Determine the (x, y) coordinate at the center of the cell enclosing the given text.  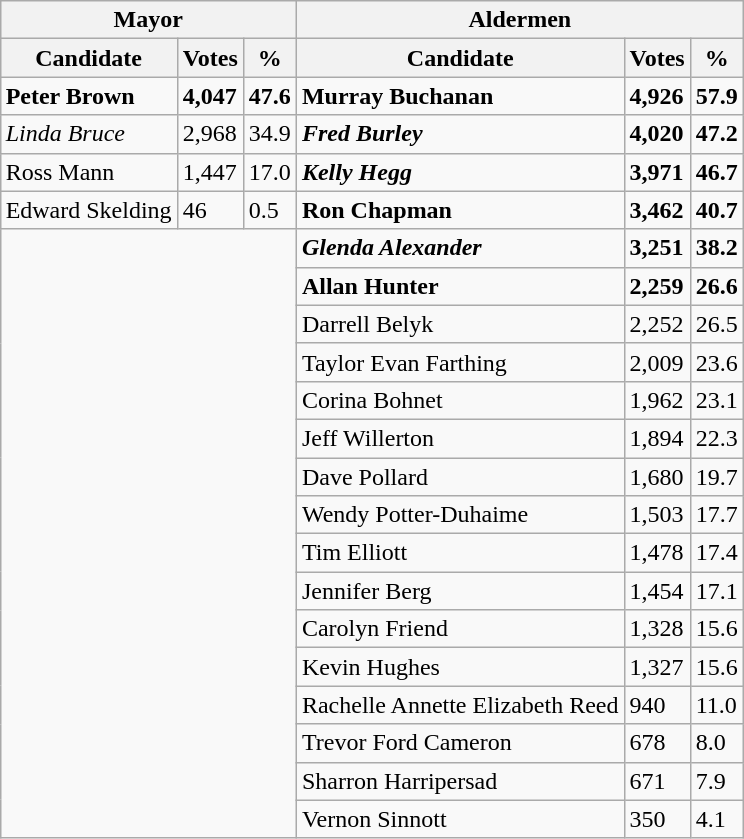
3,462 (657, 210)
671 (657, 781)
Fred Burley (460, 134)
4.1 (716, 819)
4,926 (657, 96)
46 (210, 210)
Jeff Willerton (460, 438)
2,968 (210, 134)
Glenda Alexander (460, 248)
2,009 (657, 362)
Murray Buchanan (460, 96)
Tim Elliott (460, 553)
Ron Chapman (460, 210)
4,047 (210, 96)
19.7 (716, 477)
47.2 (716, 134)
17.0 (270, 172)
1,680 (657, 477)
Ross Mann (88, 172)
Carolyn Friend (460, 629)
Wendy Potter-Duhaime (460, 515)
Dave Pollard (460, 477)
38.2 (716, 248)
40.7 (716, 210)
1,454 (657, 591)
Aldermen (520, 20)
46.7 (716, 172)
Edward Skelding (88, 210)
1,478 (657, 553)
678 (657, 743)
0.5 (270, 210)
Jennifer Berg (460, 591)
350 (657, 819)
Taylor Evan Farthing (460, 362)
3,251 (657, 248)
Kelly Hegg (460, 172)
4,020 (657, 134)
Linda Bruce (88, 134)
Mayor (148, 20)
Allan Hunter (460, 286)
1,503 (657, 515)
22.3 (716, 438)
17.4 (716, 553)
1,447 (210, 172)
1,328 (657, 629)
17.7 (716, 515)
23.6 (716, 362)
26.5 (716, 324)
1,327 (657, 667)
47.6 (270, 96)
23.1 (716, 400)
8.0 (716, 743)
940 (657, 705)
57.9 (716, 96)
Corina Bohnet (460, 400)
Sharron Harripersad (460, 781)
Peter Brown (88, 96)
1,894 (657, 438)
3,971 (657, 172)
7.9 (716, 781)
Darrell Belyk (460, 324)
1,962 (657, 400)
2,252 (657, 324)
34.9 (270, 134)
Trevor Ford Cameron (460, 743)
Rachelle Annette Elizabeth Reed (460, 705)
2,259 (657, 286)
Kevin Hughes (460, 667)
17.1 (716, 591)
26.6 (716, 286)
Vernon Sinnott (460, 819)
11.0 (716, 705)
